Return the [X, Y] coordinate for the center point of the cell that contains the specified text.  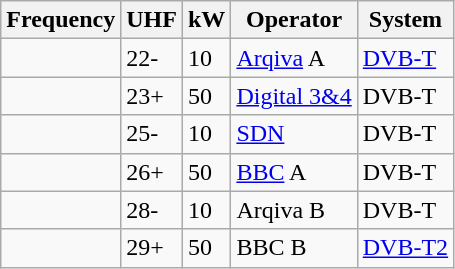
26+ [152, 172]
UHF [152, 20]
Operator [294, 20]
BBC B [294, 248]
22- [152, 58]
BBC A [294, 172]
Arqiva B [294, 210]
kW [206, 20]
SDN [294, 134]
Arqiva A [294, 58]
23+ [152, 96]
25- [152, 134]
29+ [152, 248]
Frequency [61, 20]
28- [152, 210]
System [405, 20]
Digital 3&4 [294, 96]
DVB-T2 [405, 248]
